For the text-containing cell, return its midpoint in [X, Y] coordinate format. 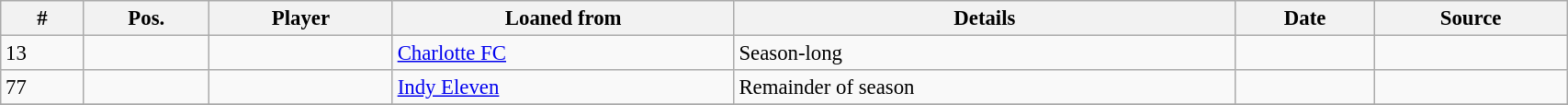
13 [42, 53]
Charlotte FC [563, 53]
# [42, 18]
Remainder of season [985, 87]
77 [42, 87]
Pos. [147, 18]
Player [301, 18]
Source [1472, 18]
Indy Eleven [563, 87]
Season-long [985, 53]
Date [1305, 18]
Details [985, 18]
Loaned from [563, 18]
